Extract the (X, Y) coordinate from the center of the cell holding the provided text.  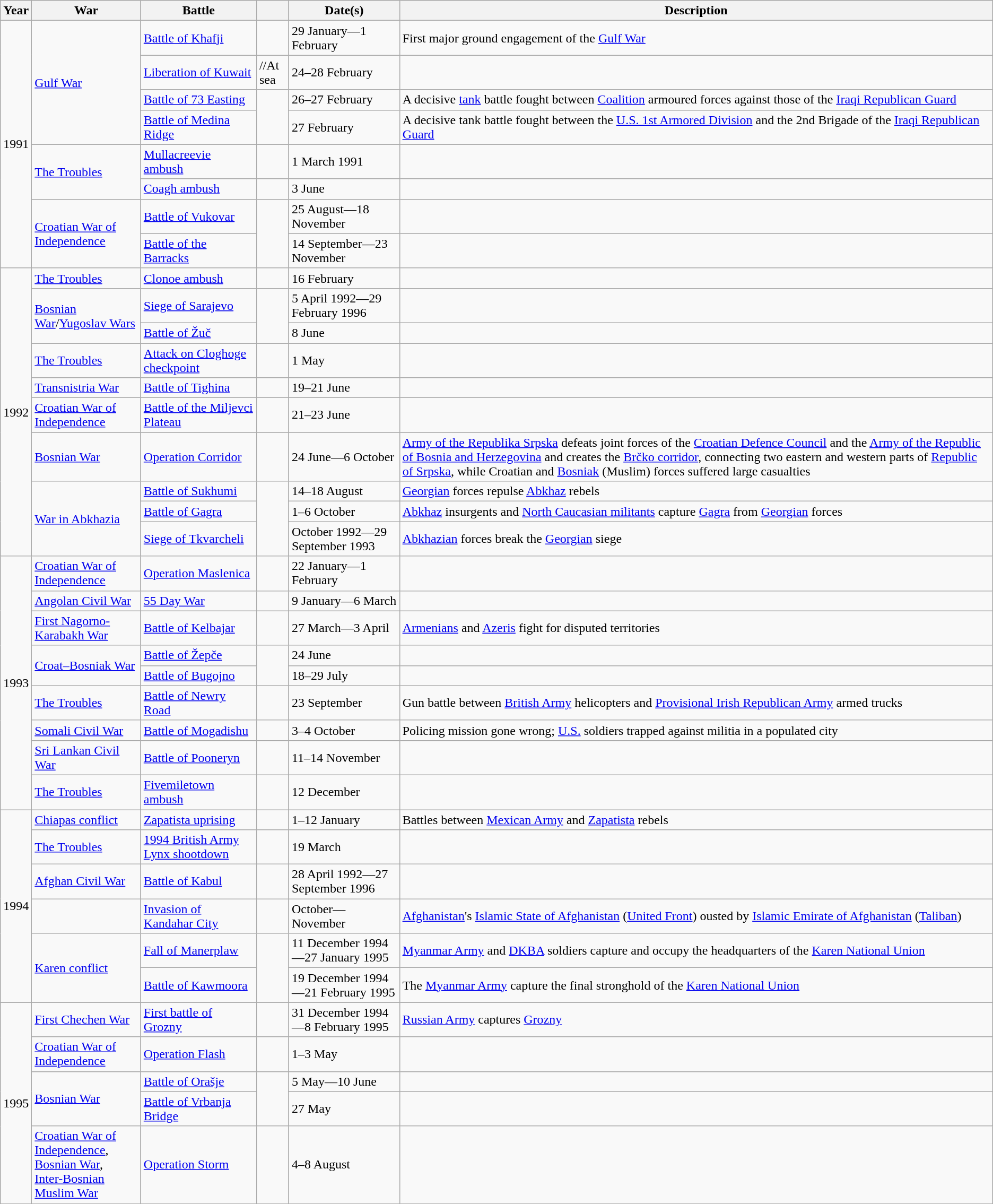
First Chechen War (86, 1020)
1991 (16, 144)
Chiapas conflict (86, 820)
1 March 1991 (344, 161)
31 December 1994—8 February 1995 (344, 1020)
Angolan Civil War (86, 601)
War (86, 11)
16 February (344, 278)
24 June (344, 655)
Battle of Pooneryn (198, 758)
//At sea (273, 72)
3 June (344, 189)
Invasion of Kandahar City (198, 916)
Battles between Mexican Army and Zapatista rebels (696, 820)
24 June—6 October (344, 457)
Operation Corridor (198, 457)
Croat–Bosniak War (86, 665)
18–29 July (344, 675)
27 March—3 April (344, 628)
Battle of Žepče (198, 655)
Battle of the Miljevci Plateau (198, 415)
The Myanmar Army capture the final stronghold of the Karen National Union (696, 985)
Battle (198, 11)
9 January—6 March (344, 601)
Siege of Tkvarcheli (198, 539)
27 May (344, 1109)
1993 (16, 683)
Operation Flash (198, 1054)
Battle of Gagra (198, 512)
Battle of the Barracks (198, 250)
Karen conflict (86, 968)
Afghanistan's Islamic State of Afghanistan (United Front) ousted by Islamic Emirate of Afghanistan (Taliban) (696, 916)
8 June (344, 333)
3–4 October (344, 730)
14 September—23 November (344, 250)
Operation Maslenica (198, 573)
Bosnian War/Yugoslav Wars (86, 315)
Battle of Kawmoora (198, 985)
26–27 February (344, 100)
Battle of Sukhumi (198, 491)
4–8 August (344, 1165)
First Nagorno-Karabakh War (86, 628)
5 April 1992—29 February 1996 (344, 306)
Fall of Manerplaw (198, 951)
19 December 1994—21 February 1995 (344, 985)
1994 (16, 906)
1–3 May (344, 1054)
Battle of Vrbanja Bridge (198, 1109)
Battle of Bugojno (198, 675)
28 April 1992—27 September 1996 (344, 882)
Attack on Cloghoge checkpoint (198, 360)
Myanmar Army and DKBA soldiers capture and occupy the headquarters of the Karen National Union (696, 951)
21–23 June (344, 415)
First battle of Grozny (198, 1020)
Sri Lankan Civil War (86, 758)
Abkhazian forces break the Georgian siege (696, 539)
Mullacreevie ambush (198, 161)
12 December (344, 792)
1 May (344, 360)
Battle of 73 Easting (198, 100)
19–21 June (344, 388)
Armenians and Azeris fight for disputed territories (696, 628)
Abkhaz insurgents and North Caucasian militants capture Gagra from Georgian forces (696, 512)
14–18 August (344, 491)
Georgian forces repulse Abkhaz rebels (696, 491)
24–28 February (344, 72)
1994 British Army Lynx shootdown (198, 847)
5 May—10 June (344, 1081)
Battle of Newry Road (198, 703)
War in Abkhazia (86, 519)
Policing mission gone wrong; U.S. soldiers trapped against militia in a populated city (696, 730)
Clonoe ambush (198, 278)
Battle of Tighina (198, 388)
1–6 October (344, 512)
1995 (16, 1103)
Year (16, 11)
19 March (344, 847)
23 September (344, 703)
Gun battle between British Army helicopters and Provisional Irish Republican Army armed trucks (696, 703)
Battle of Vukovar (198, 216)
Battle of Medina Ridge (198, 127)
A decisive tank battle fought between the U.S. 1st Armored Division and the 2nd Brigade of the Iraqi Republican Guard (696, 127)
Siege of Sarajevo (198, 306)
Description (696, 11)
Battle of Kabul (198, 882)
Battle of Kelbajar (198, 628)
27 February (344, 127)
Zapatista uprising (198, 820)
A decisive tank battle fought between Coalition armoured forces against those of the Iraqi Republican Guard (696, 100)
11–14 November (344, 758)
Date(s) (344, 11)
1992 (16, 412)
11 December 1994—27 January 1995 (344, 951)
1–12 January (344, 820)
Coagh ambush (198, 189)
Operation Storm (198, 1165)
October—November (344, 916)
29 January—1 February (344, 38)
Transnistria War (86, 388)
Battle of Orašje (198, 1081)
October 1992—29 September 1993 (344, 539)
Liberation of Kuwait (198, 72)
Russian Army captures Grozny (696, 1020)
Battle of Khafji (198, 38)
Battle of Žuč (198, 333)
55 Day War (198, 601)
22 January—1 February (344, 573)
First major ground engagement of the Gulf War (696, 38)
25 August—18 November (344, 216)
Fivemiletown ambush (198, 792)
Somali Civil War (86, 730)
Gulf War (86, 83)
Croatian War of Independence,Bosnian War,Inter-Bosnian Muslim War (86, 1165)
Battle of Mogadishu (198, 730)
Afghan Civil War (86, 882)
